Search for the cell housing the specified text and yield its (x, y) center coordinate. 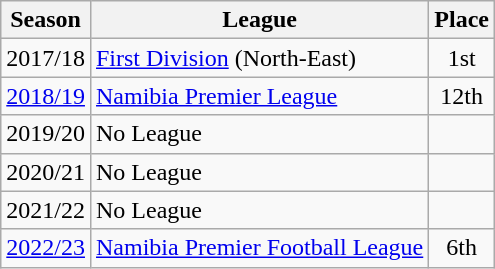
Namibia Premier League (259, 96)
2022/23 (46, 248)
6th (462, 248)
2020/21 (46, 172)
2018/19 (46, 96)
2019/20 (46, 134)
Season (46, 20)
Place (462, 20)
League (259, 20)
First Division (North-East) (259, 58)
2017/18 (46, 58)
Namibia Premier Football League (259, 248)
12th (462, 96)
1st (462, 58)
2021/22 (46, 210)
